Return the [x, y] coordinate for the center point of the cell that contains the specified text.  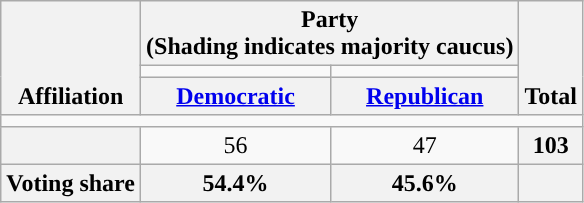
Affiliation [71, 58]
56 [236, 145]
Republican [425, 96]
Democratic [236, 96]
103 [551, 145]
Total [551, 58]
54.4% [236, 183]
45.6% [425, 183]
47 [425, 145]
Voting share [71, 183]
Party (Shading indicates majority caucus) [330, 34]
